Output the [X, Y] coordinate of the center of the cell containing the given text.  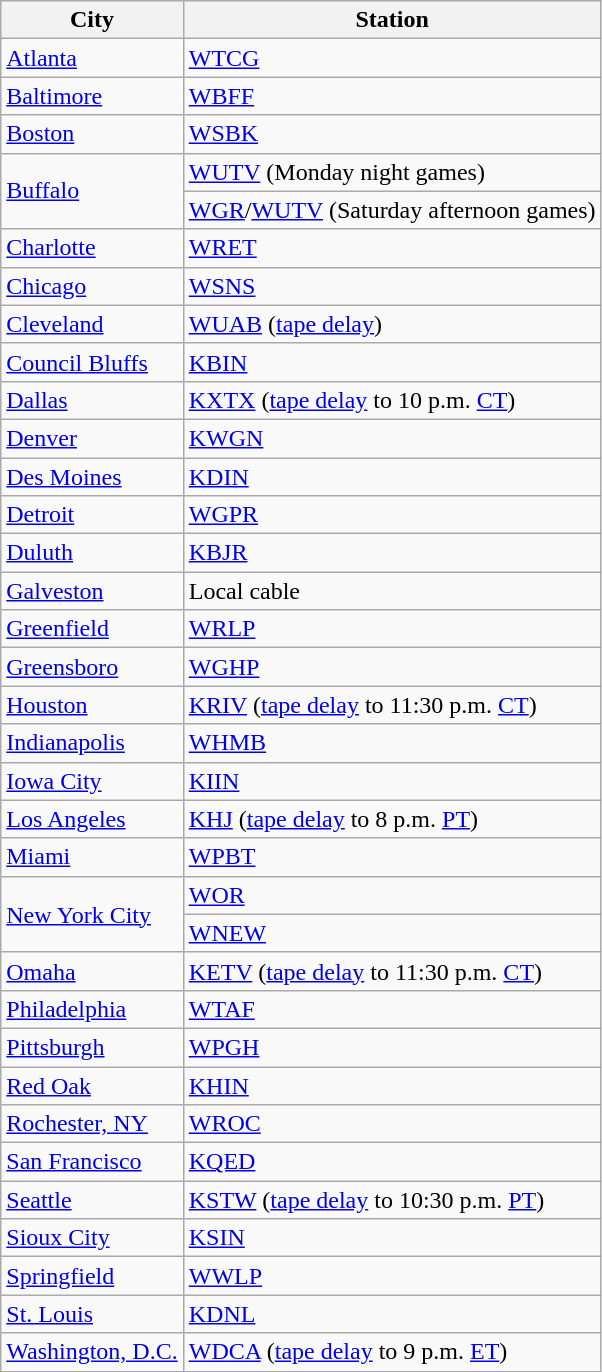
Washington, D.C. [92, 1352]
WRLP [392, 629]
Council Bluffs [92, 362]
Red Oak [92, 1085]
WRET [392, 248]
Denver [92, 438]
KBJR [392, 553]
New York City [92, 914]
WHMB [392, 743]
WGPR [392, 515]
KBIN [392, 362]
Duluth [92, 553]
Indianapolis [92, 743]
Rochester, NY [92, 1124]
WBFF [392, 96]
WUAB (tape delay) [392, 324]
Philadelphia [92, 1009]
WTAF [392, 1009]
Station [392, 20]
KXTX (tape delay to 10 p.m. CT) [392, 400]
Pittsburgh [92, 1047]
Chicago [92, 286]
WSBK [392, 134]
Detroit [92, 515]
WROC [392, 1124]
WTCG [392, 58]
Houston [92, 705]
WPGH [392, 1047]
KDIN [392, 477]
Boston [92, 134]
Galveston [92, 591]
St. Louis [92, 1314]
WDCA (tape delay to 9 p.m. ET) [392, 1352]
Baltimore [92, 96]
Cleveland [92, 324]
Seattle [92, 1200]
WPBT [392, 857]
WGHP [392, 667]
Greensboro [92, 667]
Sioux City [92, 1238]
KQED [392, 1162]
KHIN [392, 1085]
Dallas [92, 400]
KWGN [392, 438]
WUTV (Monday night games) [392, 172]
WOR [392, 895]
KSIN [392, 1238]
Springfield [92, 1276]
Buffalo [92, 191]
KRIV (tape delay to 11:30 p.m. CT) [392, 705]
KDNL [392, 1314]
San Francisco [92, 1162]
Greenfield [92, 629]
KIIN [392, 781]
WWLP [392, 1276]
KETV (tape delay to 11:30 p.m. CT) [392, 971]
Omaha [92, 971]
Los Angeles [92, 819]
Atlanta [92, 58]
Des Moines [92, 477]
City [92, 20]
Local cable [392, 591]
WNEW [392, 933]
KHJ (tape delay to 8 p.m. PT) [392, 819]
WSNS [392, 286]
Iowa City [92, 781]
Miami [92, 857]
KSTW (tape delay to 10:30 p.m. PT) [392, 1200]
Charlotte [92, 248]
WGR/WUTV (Saturday afternoon games) [392, 210]
